From the cell containing the given text, extract its center point as (X, Y) coordinate. 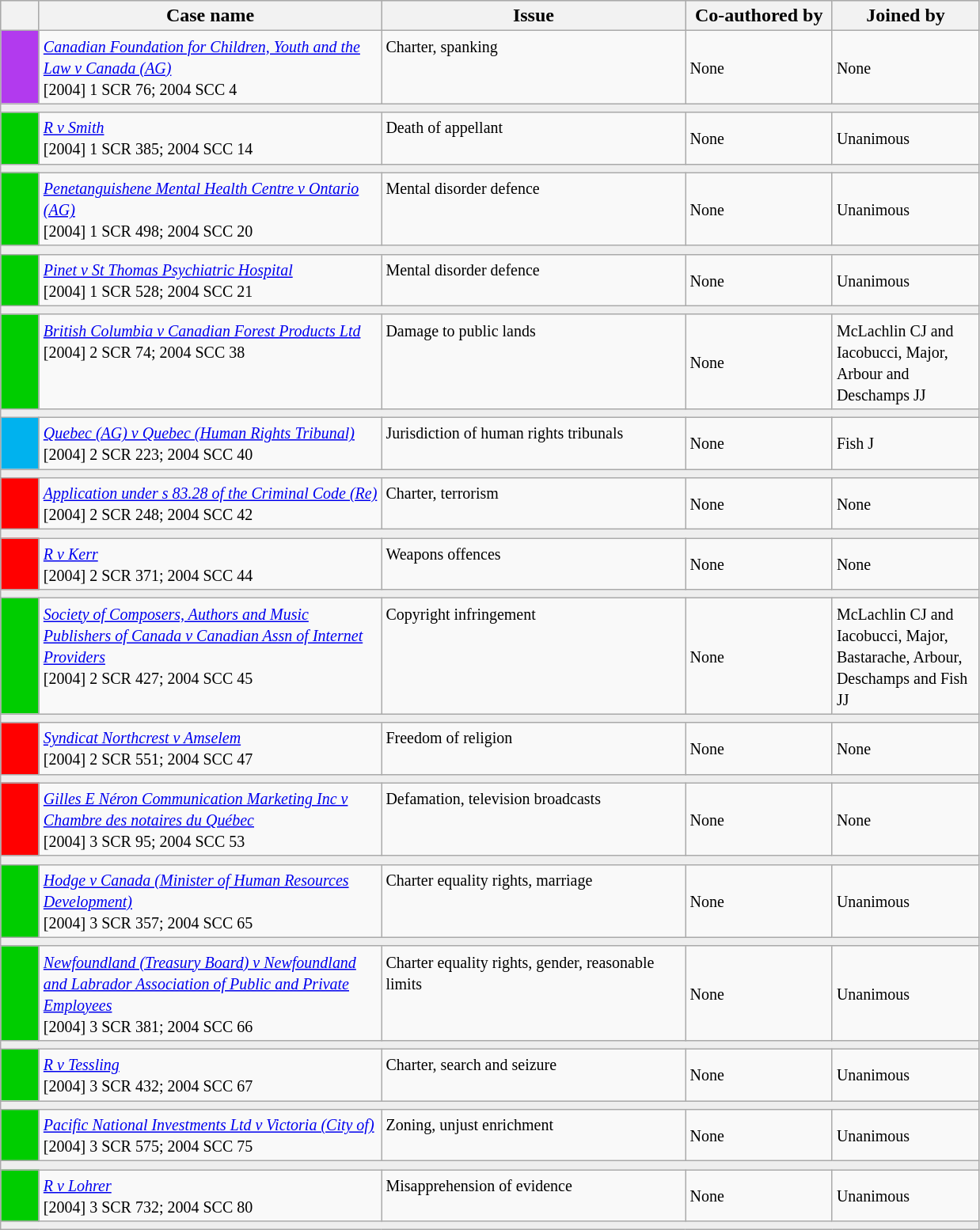
Zoning, unjust enrichment (534, 1135)
Hodge v Canada (Minister of Human Resources Development) [2004] 3 SCR 357; 2004 SCC 65 (211, 901)
Charter, spanking (534, 67)
Charter equality rights, marriage (534, 901)
Charter, search and seizure (534, 1075)
R v Smith [2004] 1 SCR 385; 2004 SCC 14 (211, 138)
Charter, terrorism (534, 503)
R v Lohrer [2004] 3 SCR 732; 2004 SCC 80 (211, 1195)
McLachlin CJ and Iacobucci, Major, Bastarache, Arbour, Deschamps and Fish JJ (906, 656)
Newfoundland (Treasury Board) v Newfoundland and Labrador Association of Public and Private Employees [2004] 3 SCR 381; 2004 SCC 66 (211, 993)
Quebec (AG) v Quebec (Human Rights Tribunal) [2004] 2 SCR 223; 2004 SCC 40 (211, 443)
Misapprehension of evidence (534, 1195)
Weapons offences (534, 564)
Penetanguishene Mental Health Centre v Ontario (AG) [2004] 1 SCR 498; 2004 SCC 20 (211, 209)
Defamation, television broadcasts (534, 819)
Society of Composers, Authors and Music Publishers of Canada v Canadian Assn of Internet Providers[2004] 2 SCR 427; 2004 SCC 45 (211, 656)
McLachlin CJ and Iacobucci, Major, Arbour and Deschamps JJ (906, 361)
Copyright infringement (534, 656)
R v Tessling [2004] 3 SCR 432; 2004 SCC 67 (211, 1075)
Freedom of religion (534, 749)
Syndicat Northcrest v Amselem [2004] 2 SCR 551; 2004 SCC 47 (211, 749)
Co-authored by (758, 16)
British Columbia v Canadian Forest Products Ltd [2004] 2 SCR 74; 2004 SCC 38 (211, 361)
Joined by (906, 16)
Pacific National Investments Ltd v Victoria (City of) [2004] 3 SCR 575; 2004 SCC 75 (211, 1135)
Application under s 83.28 of the Criminal Code (Re) [2004] 2 SCR 248; 2004 SCC 42 (211, 503)
Canadian Foundation for Children, Youth and the Law v Canada (AG) [2004] 1 SCR 76; 2004 SCC 4 (211, 67)
Pinet v St Thomas Psychiatric Hospital [2004] 1 SCR 528; 2004 SCC 21 (211, 280)
R v Kerr[2004] 2 SCR 371; 2004 SCC 44 (211, 564)
Jurisdiction of human rights tribunals (534, 443)
Issue (534, 16)
Case name (211, 16)
Damage to public lands (534, 361)
Death of appellant (534, 138)
Gilles E Néron Communication Marketing Inc v Chambre des notaires du Québec [2004] 3 SCR 95; 2004 SCC 53 (211, 819)
Charter equality rights, gender, reasonable limits (534, 993)
Fish J (906, 443)
